Search for the cell housing the specified text and yield its (x, y) center coordinate. 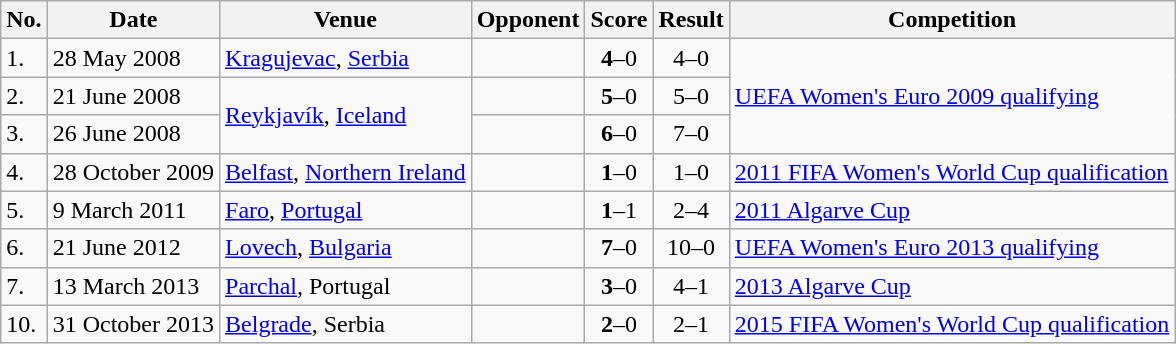
26 June 2008 (133, 134)
UEFA Women's Euro 2013 qualifying (952, 248)
4–1 (691, 286)
2015 FIFA Women's World Cup qualification (952, 324)
No. (24, 20)
6. (24, 248)
Opponent (528, 20)
2–4 (691, 210)
UEFA Women's Euro 2009 qualifying (952, 96)
1–1 (619, 210)
10–0 (691, 248)
Reykjavík, Iceland (346, 115)
3–0 (619, 286)
31 October 2013 (133, 324)
13 March 2013 (133, 286)
Score (619, 20)
5. (24, 210)
Faro, Portugal (346, 210)
Result (691, 20)
7. (24, 286)
1. (24, 58)
9 March 2011 (133, 210)
Lovech, Bulgaria (346, 248)
Date (133, 20)
Venue (346, 20)
Belfast, Northern Ireland (346, 172)
Competition (952, 20)
2–1 (691, 324)
Belgrade, Serbia (346, 324)
2013 Algarve Cup (952, 286)
2011 Algarve Cup (952, 210)
10. (24, 324)
2011 FIFA Women's World Cup qualification (952, 172)
28 October 2009 (133, 172)
2. (24, 96)
6–0 (619, 134)
3. (24, 134)
Parchal, Portugal (346, 286)
28 May 2008 (133, 58)
4. (24, 172)
21 June 2008 (133, 96)
21 June 2012 (133, 248)
2–0 (619, 324)
Kragujevac, Serbia (346, 58)
